Pinpoint the cell where the given text exists, returning its (x, y) midpoint coordinate. 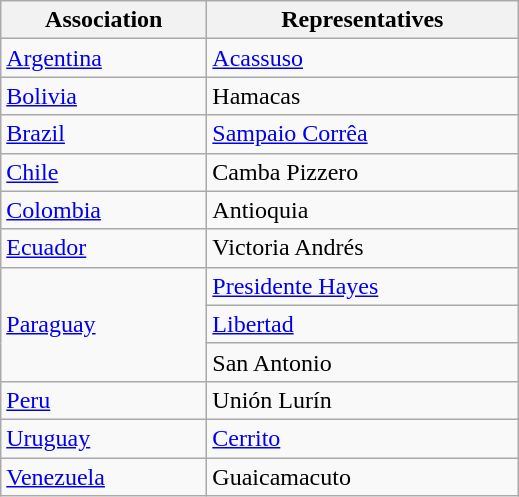
Unión Lurín (362, 400)
Association (104, 20)
Cerrito (362, 438)
Paraguay (104, 324)
Colombia (104, 210)
Presidente Hayes (362, 286)
Brazil (104, 134)
Argentina (104, 58)
Guaicamacuto (362, 477)
Uruguay (104, 438)
Peru (104, 400)
Acassuso (362, 58)
Bolivia (104, 96)
Hamacas (362, 96)
Camba Pizzero (362, 172)
Venezuela (104, 477)
Sampaio Corrêa (362, 134)
Chile (104, 172)
Antioquia (362, 210)
Representatives (362, 20)
Victoria Andrés (362, 248)
Ecuador (104, 248)
Libertad (362, 324)
San Antonio (362, 362)
